Return [X, Y] of the center of cell containing provided text 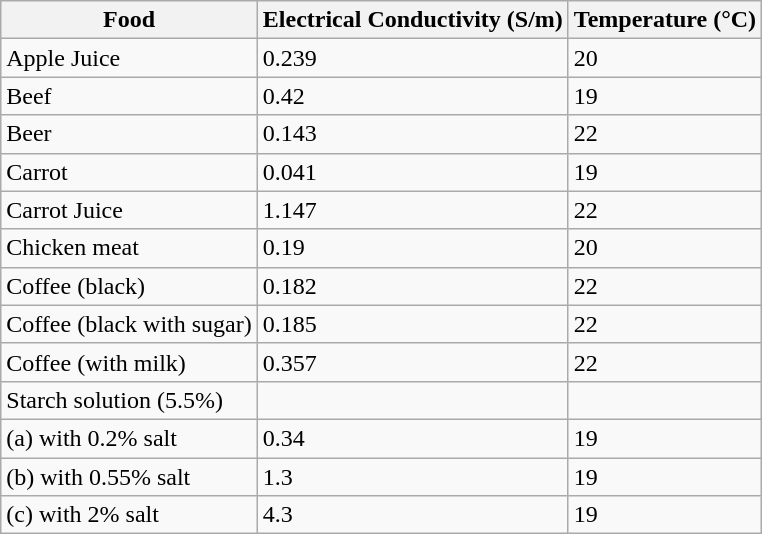
Chicken meat [130, 248]
(b) with 0.55% salt [130, 477]
1.147 [412, 210]
0.041 [412, 172]
0.182 [412, 286]
0.19 [412, 248]
1.3 [412, 477]
Electrical Conductivity (S/m) [412, 20]
(a) with 0.2% salt [130, 438]
Beer [130, 134]
4.3 [412, 515]
Carrot [130, 172]
0.143 [412, 134]
Apple Juice [130, 58]
Coffee (with milk) [130, 362]
Temperature (°C) [664, 20]
0.185 [412, 324]
0.34 [412, 438]
0.357 [412, 362]
Coffee (black) [130, 286]
(c) with 2% salt [130, 515]
0.42 [412, 96]
Food [130, 20]
Coffee (black with sugar) [130, 324]
Starch solution (5.5%) [130, 400]
0.239 [412, 58]
Carrot Juice [130, 210]
Beef [130, 96]
